Scan for the cell matching the given text and deliver its (x, y) coordinate at center. 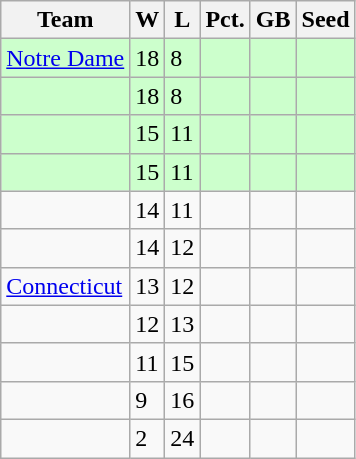
Team (66, 20)
Connecticut (66, 286)
GB (273, 20)
9 (148, 400)
Notre Dame (66, 58)
Pct. (225, 20)
24 (182, 438)
W (148, 20)
16 (182, 400)
L (182, 20)
2 (148, 438)
Seed (326, 20)
